Provide the (X, Y) coordinate of the cell's center where the given text is located.  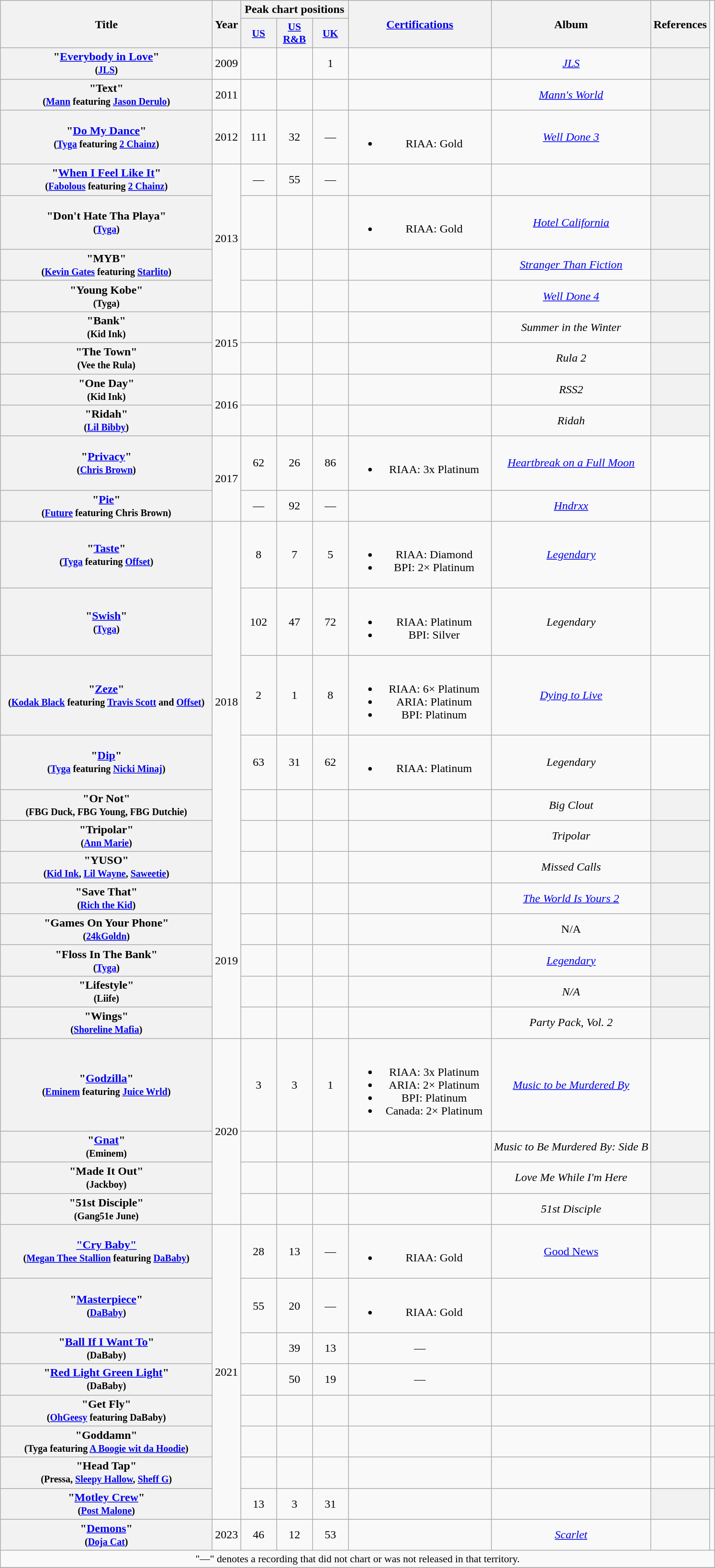
2023 (227, 1535)
51st Disciple (571, 1209)
Heartbreak on a Full Moon (571, 463)
RSS2 (571, 389)
2009 (227, 63)
US R&B (295, 33)
2013 (227, 238)
"Do My Dance"(Tyga featuring 2 Chainz) (106, 137)
Music to Be Murdered By: Side B (571, 1147)
RIAA: 3x Platinum (420, 463)
"Goddamn"(Tyga featuring A Boogie wit da Hoodie) (106, 1442)
Ridah (571, 421)
Well Done 4 (571, 296)
"Get Fly"(OhGeesy featuring DaBaby) (106, 1410)
"Made It Out"(Jackboy) (106, 1178)
"One Day"(Kid Ink) (106, 389)
Hndrxx (571, 506)
"Masterpiece"(DaBaby) (106, 1306)
"Godzilla"(Eminem featuring Juice Wrld) (106, 1084)
RIAA: DiamondBPI: 2× Platinum (420, 555)
RIAA: Platinum (420, 762)
"Taste"(Tyga featuring Offset) (106, 555)
2016 (227, 405)
Scarlet (571, 1535)
"Demons"(Doja Cat) (106, 1535)
5 (330, 555)
111 (258, 137)
Music to be Murdered By (571, 1084)
"Bank"(Kid Ink) (106, 327)
Stranger Than Fiction (571, 265)
"51st Disciple"(Gang51e June) (106, 1209)
2021 (227, 1372)
Peak chart positions (295, 10)
102 (258, 622)
2011 (227, 95)
47 (295, 622)
"When I Feel Like It"(Fabolous featuring 2 Chainz) (106, 180)
Hotel California (571, 222)
"Don't Hate Tha Playa"(Tyga) (106, 222)
Title (106, 24)
JLS (571, 63)
"Head Tap"(Pressa, Sleepy Hallow, Sheff G) (106, 1472)
2017 (227, 479)
19 (330, 1380)
Love Me While I'm Here (571, 1178)
"Motley Crew"(Post Malone) (106, 1504)
2015 (227, 342)
"Swish"(Tyga) (106, 622)
"MYB"(Kevin Gates featuring Starlito) (106, 265)
"Red Light Green Light"(DaBaby) (106, 1380)
2019 (227, 961)
50 (295, 1380)
26 (295, 463)
Party Pack, Vol. 2 (571, 1023)
"Dip"(Tyga featuring Nicki Minaj) (106, 762)
RIAA: PlatinumBPI: Silver (420, 622)
12 (295, 1535)
2 (258, 696)
Well Done 3 (571, 137)
46 (258, 1535)
"Or Not"(FBG Duck, FBG Young, FBG Dutchie) (106, 805)
2012 (227, 137)
RIAA: 3x PlatinumARIA: 2× PlatinumBPI: PlatinumCanada: 2× Platinum (420, 1084)
2020 (227, 1131)
UK (330, 33)
39 (295, 1348)
Year (227, 24)
"YUSO"(Kid Ink, Lil Wayne, Saweetie) (106, 867)
"Young Kobe"(Tyga) (106, 296)
Rula 2 (571, 358)
Big Clout (571, 805)
Album (571, 24)
92 (295, 506)
"Games On Your Phone"(24kGoldn) (106, 929)
53 (330, 1535)
"Cry Baby"(Megan Thee Stallion featuring DaBaby) (106, 1251)
Mann's World (571, 95)
"Floss In The Bank"(Tyga) (106, 961)
63 (258, 762)
"Lifestyle"(Liife) (106, 991)
"—" denotes a recording that did not chart or was not released in that territory. (358, 1559)
"Pie"(Future featuring Chris Brown) (106, 506)
Good News (571, 1251)
"Privacy"(Chris Brown) (106, 463)
"Tripolar"(Ann Marie) (106, 836)
RIAA: 6× PlatinumARIA: PlatinumBPI: Platinum (420, 696)
"The Town"(Vee the Rula) (106, 358)
2018 (227, 702)
"Zeze"(Kodak Black featuring Travis Scott and Offset) (106, 696)
"Text"(Mann featuring Jason Derulo) (106, 95)
Missed Calls (571, 867)
28 (258, 1251)
20 (295, 1306)
"Ball If I Want To"(DaBaby) (106, 1348)
86 (330, 463)
Certifications (420, 24)
US (258, 33)
References (681, 24)
"Everybody in Love"(JLS) (106, 63)
7 (295, 555)
"Ridah"(Lil Bibby) (106, 421)
"Wings"(Shoreline Mafia) (106, 1023)
Tripolar (571, 836)
"Gnat"(Eminem) (106, 1147)
72 (330, 622)
Dying to Live (571, 696)
Summer in the Winter (571, 327)
"Save That"(Rich the Kid) (106, 898)
The World Is Yours 2 (571, 898)
32 (295, 137)
